Provide the [x, y] coordinate of the cell's center where the given text is located.  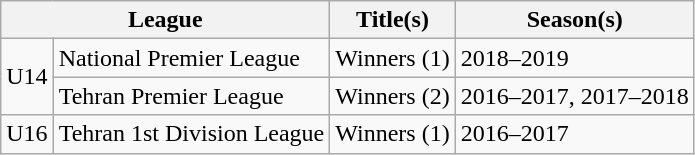
Tehran 1st Division League [192, 134]
Tehran Premier League [192, 96]
2018–2019 [574, 58]
National Premier League [192, 58]
League [166, 20]
Season(s) [574, 20]
2016–2017 [574, 134]
Winners (2) [392, 96]
U16 [27, 134]
U14 [27, 77]
Title(s) [392, 20]
2016–2017, 2017–2018 [574, 96]
